For the text-containing cell, return its midpoint in (x, y) coordinate format. 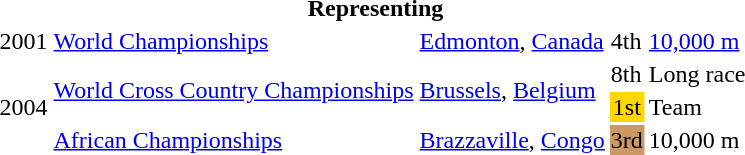
World Championships (234, 41)
World Cross Country Championships (234, 90)
3rd (626, 140)
Brazzaville, Congo (512, 140)
1st (626, 107)
Edmonton, Canada (512, 41)
4th (626, 41)
African Championships (234, 140)
8th (626, 74)
Brussels, Belgium (512, 90)
